Find where the given text appears and provide that cell's center as (x, y) coordinate. 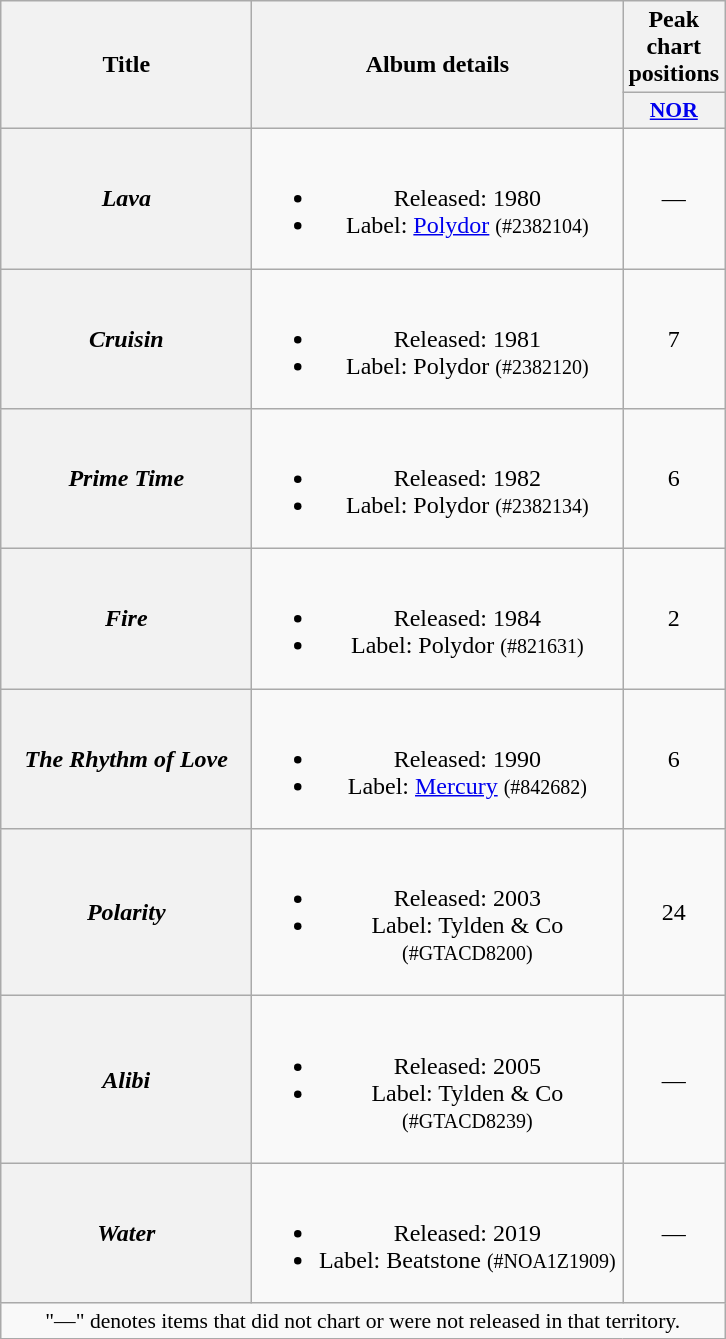
7 (674, 338)
2 (674, 619)
Released: 1984Label: Polydor (#821631) (438, 619)
Lava (126, 198)
The Rhythm of Love (126, 759)
Released: 2019Label: Beatstone (#NOA1Z1909) (438, 1233)
Released: 1990Label: Mercury (#842682) (438, 759)
Released: 2003Label: Tylden & Co (#GTACD8200) (438, 912)
Released: 1982Label: Polydor (#2382134) (438, 479)
NOR (674, 111)
Released: 1980Label: Polydor (#2382104) (438, 198)
Polarity (126, 912)
Album details (438, 65)
24 (674, 912)
Peak chart positions (674, 47)
Alibi (126, 1080)
Water (126, 1233)
Cruisin (126, 338)
Released: 2005Label: Tylden & Co (#GTACD8239) (438, 1080)
Prime Time (126, 479)
Released: 1981Label: Polydor (#2382120) (438, 338)
Title (126, 65)
Fire (126, 619)
"—" denotes items that did not chart or were not released in that territory. (363, 1321)
